Pinpoint the cell where the given text exists, returning its [x, y] midpoint coordinate. 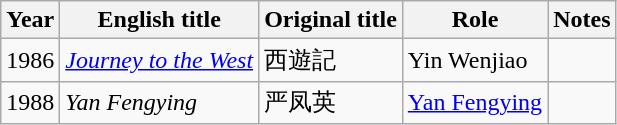
English title [160, 20]
1986 [30, 60]
Original title [331, 20]
Role [474, 20]
严凤英 [331, 102]
Yin Wenjiao [474, 60]
Journey to the West [160, 60]
1988 [30, 102]
Year [30, 20]
西遊記 [331, 60]
Notes [582, 20]
